Search for the cell housing the specified text and yield its (X, Y) center coordinate. 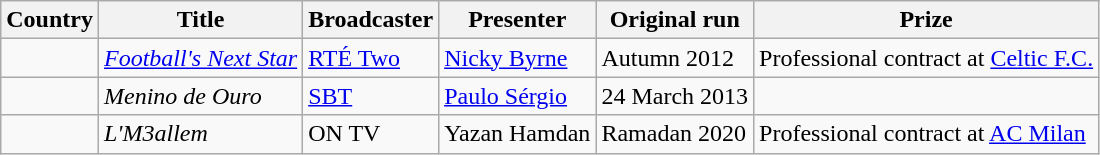
SBT (371, 96)
Country (50, 20)
Paulo Sérgio (518, 96)
Professional contract at AC Milan (926, 134)
Broadcaster (371, 20)
L'M3allem (200, 134)
Prize (926, 20)
Yazan Hamdan (518, 134)
ON TV (371, 134)
Football's Next Star (200, 58)
RTÉ Two (371, 58)
Autumn 2012 (675, 58)
Menino de Ouro (200, 96)
24 March 2013 (675, 96)
Original run (675, 20)
Ramadan 2020 (675, 134)
Nicky Byrne (518, 58)
Professional contract at Celtic F.C. (926, 58)
Title (200, 20)
Presenter (518, 20)
